From the cell containing the given text, extract its center point as (x, y) coordinate. 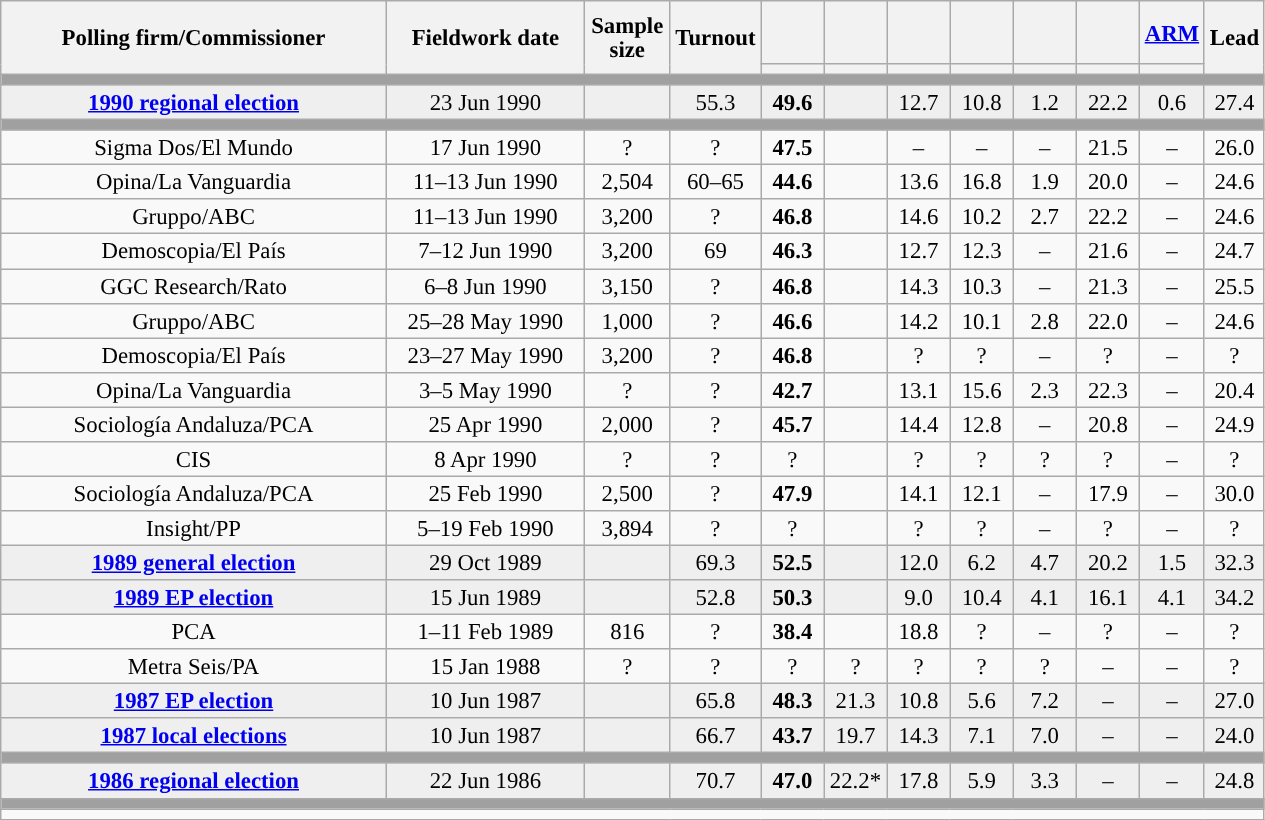
47.9 (792, 494)
14.1 (918, 494)
27.0 (1234, 702)
2,500 (627, 494)
52.5 (792, 562)
10.3 (982, 286)
20.2 (1108, 562)
12.0 (918, 562)
Turnout (716, 38)
3.3 (1044, 782)
52.8 (716, 598)
49.6 (792, 102)
22.0 (1108, 320)
2.7 (1044, 218)
1987 local elections (194, 736)
7.0 (1044, 736)
Fieldwork date (485, 38)
19.7 (856, 736)
42.7 (792, 390)
70.7 (716, 782)
50.3 (792, 598)
2,504 (627, 182)
16.8 (982, 182)
PCA (194, 632)
5.6 (982, 702)
7–12 Jun 1990 (485, 252)
6–8 Jun 1990 (485, 286)
1987 EP election (194, 702)
1986 regional election (194, 782)
12.3 (982, 252)
0.6 (1172, 102)
22.3 (1108, 390)
9.0 (918, 598)
32.3 (1234, 562)
66.7 (716, 736)
38.4 (792, 632)
24.9 (1234, 424)
23–27 May 1990 (485, 356)
46.3 (792, 252)
5–19 Feb 1990 (485, 528)
8 Apr 1990 (485, 460)
2.8 (1044, 320)
43.7 (792, 736)
Insight/PP (194, 528)
16.1 (1108, 598)
25.5 (1234, 286)
20.8 (1108, 424)
27.4 (1234, 102)
1,000 (627, 320)
13.6 (918, 182)
45.7 (792, 424)
ARM (1172, 32)
65.8 (716, 702)
21.5 (1108, 148)
14.6 (918, 218)
Sample size (627, 38)
44.6 (792, 182)
21.6 (1108, 252)
24.0 (1234, 736)
55.3 (716, 102)
Lead (1234, 38)
60–65 (716, 182)
20.4 (1234, 390)
10.1 (982, 320)
1–11 Feb 1989 (485, 632)
12.1 (982, 494)
14.2 (918, 320)
5.9 (982, 782)
1.9 (1044, 182)
69 (716, 252)
24.8 (1234, 782)
20.0 (1108, 182)
22.2* (856, 782)
6.2 (982, 562)
1989 general election (194, 562)
1.5 (1172, 562)
7.2 (1044, 702)
CIS (194, 460)
3,150 (627, 286)
15 Jun 1989 (485, 598)
18.8 (918, 632)
Metra Seis/PA (194, 666)
816 (627, 632)
10.2 (982, 218)
1.2 (1044, 102)
14.4 (918, 424)
29 Oct 1989 (485, 562)
25 Apr 1990 (485, 424)
17.8 (918, 782)
1990 regional election (194, 102)
34.2 (1234, 598)
17 Jun 1990 (485, 148)
2.3 (1044, 390)
3–5 May 1990 (485, 390)
15 Jan 1988 (485, 666)
23 Jun 1990 (485, 102)
2,000 (627, 424)
Polling firm/Commissioner (194, 38)
48.3 (792, 702)
GGC Research/Rato (194, 286)
7.1 (982, 736)
47.0 (792, 782)
17.9 (1108, 494)
30.0 (1234, 494)
15.6 (982, 390)
26.0 (1234, 148)
12.8 (982, 424)
10.4 (982, 598)
25–28 May 1990 (485, 320)
46.6 (792, 320)
69.3 (716, 562)
47.5 (792, 148)
13.1 (918, 390)
4.7 (1044, 562)
1989 EP election (194, 598)
24.7 (1234, 252)
25 Feb 1990 (485, 494)
Sigma Dos/El Mundo (194, 148)
3,894 (627, 528)
22 Jun 1986 (485, 782)
